For the text-containing cell, return its midpoint in [x, y] coordinate format. 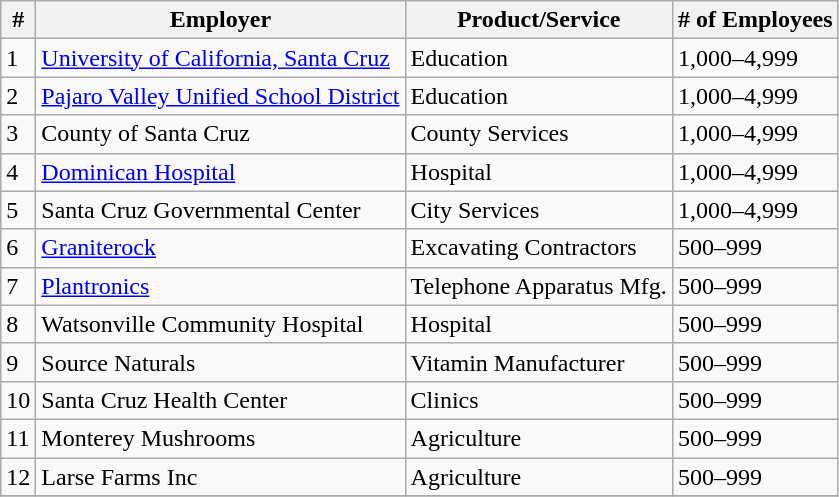
City Services [538, 210]
Excavating Contractors [538, 248]
10 [18, 400]
Dominican Hospital [220, 172]
County of Santa Cruz [220, 134]
Watsonville Community Hospital [220, 324]
Pajaro Valley Unified School District [220, 96]
Monterey Mushrooms [220, 438]
County Services [538, 134]
Product/Service [538, 20]
11 [18, 438]
Santa Cruz Governmental Center [220, 210]
1 [18, 58]
# of Employees [755, 20]
12 [18, 477]
Larse Farms Inc [220, 477]
7 [18, 286]
Clinics [538, 400]
University of California, Santa Cruz [220, 58]
8 [18, 324]
Plantronics [220, 286]
Source Naturals [220, 362]
5 [18, 210]
Graniterock [220, 248]
6 [18, 248]
Employer [220, 20]
2 [18, 96]
Santa Cruz Health Center [220, 400]
9 [18, 362]
Vitamin Manufacturer [538, 362]
4 [18, 172]
3 [18, 134]
Telephone Apparatus Mfg. [538, 286]
# [18, 20]
